Scan for the cell matching the given text and deliver its [X, Y] coordinate at center. 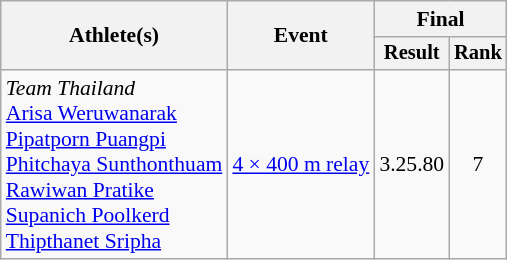
7 [478, 164]
Rank [478, 54]
Event [300, 36]
Result [412, 54]
Team ThailandArisa WeruwanarakPipatporn PuangpiPhitchaya SunthonthuamRawiwan PratikeSupanich PoolkerdThipthanet Sripha [114, 164]
4 × 400 m relay [300, 164]
Athlete(s) [114, 36]
Final [440, 19]
3.25.80 [412, 164]
